Capture the cell that displays the provided text and extract its [x, y] central coordinate. 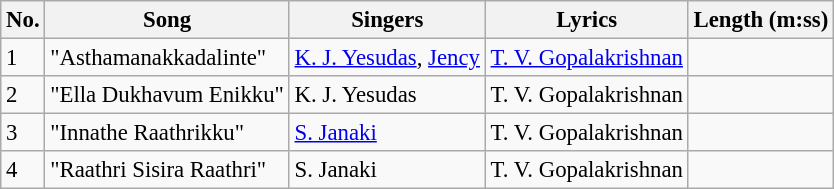
Lyrics [586, 20]
K. J. Yesudas [387, 95]
No. [23, 20]
"Raathri Sisira Raathri" [167, 170]
4 [23, 170]
Length (m:ss) [760, 20]
"Innathe Raathrikku" [167, 133]
K. J. Yesudas, Jency [387, 58]
2 [23, 95]
1 [23, 58]
Song [167, 20]
3 [23, 133]
"Asthamanakkadalinte" [167, 58]
"Ella Dukhavum Enikku" [167, 95]
Singers [387, 20]
